Capture the cell that displays the provided text and extract its [X, Y] central coordinate. 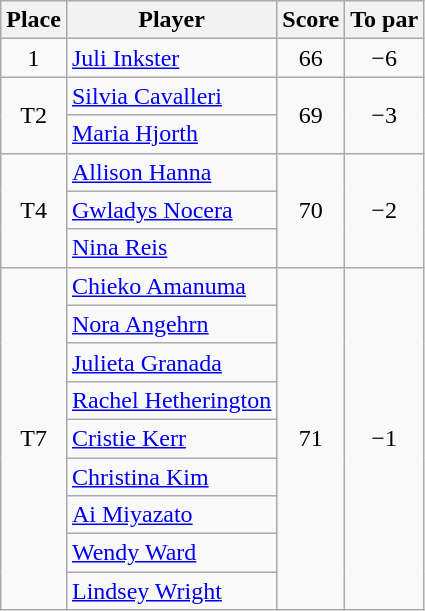
Nina Reis [171, 248]
70 [311, 210]
66 [311, 58]
Score [311, 20]
Wendy Ward [171, 553]
Ai Miyazato [171, 515]
Player [171, 20]
Juli Inkster [171, 58]
Chieko Amanuma [171, 286]
Maria Hjorth [171, 134]
Julieta Granada [171, 362]
1 [34, 58]
71 [311, 438]
−1 [384, 438]
T4 [34, 210]
Rachel Hetherington [171, 400]
−6 [384, 58]
Lindsey Wright [171, 591]
69 [311, 115]
To par [384, 20]
Place [34, 20]
T7 [34, 438]
Christina Kim [171, 477]
Allison Hanna [171, 172]
T2 [34, 115]
−3 [384, 115]
Silvia Cavalleri [171, 96]
Cristie Kerr [171, 438]
Gwladys Nocera [171, 210]
Nora Angehrn [171, 324]
−2 [384, 210]
